Detect which cell encompasses the target text, then output its (x, y) center coordinate. 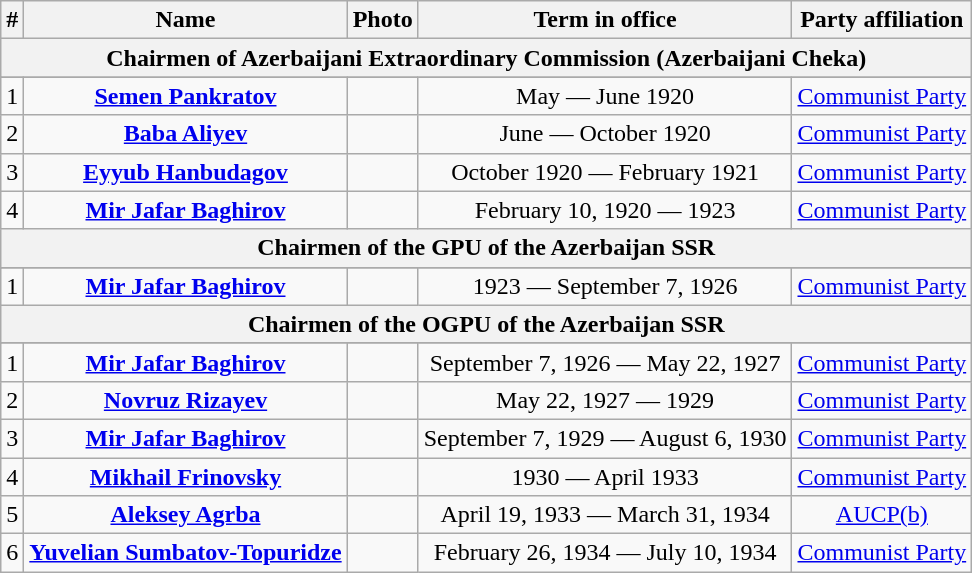
1930 — April 1933 (605, 477)
# (12, 20)
Chairmen of Azerbaijani Extraordinary Commission (Azerbaijani Cheka) (486, 58)
Photo (382, 20)
September 7, 1926 — May 22, 1927 (605, 362)
Name (186, 20)
April 19, 1933 — March 31, 1934 (605, 515)
Aleksey Agrba (186, 515)
June — October 1920 (605, 134)
Chairmen of the GPU of the Azerbaijan SSR (486, 248)
February 10, 1920 — 1923 (605, 210)
September 7, 1929 — August 6, 1930 (605, 438)
Semen Pankratov (186, 96)
AUCP(b) (882, 515)
1923 — September 7, 1926 (605, 286)
October 1920 — February 1921 (605, 172)
Baba Aliyev (186, 134)
May — June 1920 (605, 96)
6 (12, 553)
Yuvelian Sumbatov-Topuridze (186, 553)
Mikhail Frinovsky (186, 477)
Party affiliation (882, 20)
February 26, 1934 — July 10, 1934 (605, 553)
Term in office (605, 20)
Chairmen of the OGPU of the Azerbaijan SSR (486, 324)
May 22, 1927 — 1929 (605, 400)
Novruz Rizayev (186, 400)
5 (12, 515)
Eyyub Hanbudagov (186, 172)
